From the cell containing the given text, extract its center point as [X, Y] coordinate. 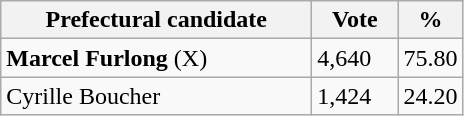
75.80 [430, 58]
Prefectural candidate [156, 20]
4,640 [355, 58]
Vote [355, 20]
% [430, 20]
1,424 [355, 96]
Marcel Furlong (X) [156, 58]
24.20 [430, 96]
Cyrille Boucher [156, 96]
